Output the (X, Y) coordinate of the center of the cell containing the given text.  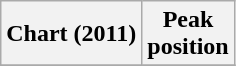
Peakposition (188, 34)
Chart (2011) (72, 34)
